Pinpoint the cell where the given text exists, returning its [X, Y] midpoint coordinate. 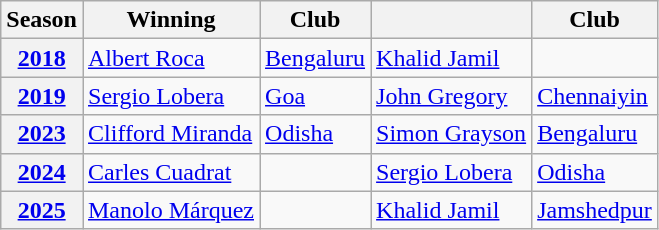
Chennaiyin [595, 96]
2018 [42, 58]
Carles Cuadrat [170, 172]
Albert Roca [170, 58]
John Gregory [452, 96]
Simon Grayson [452, 134]
Clifford Miranda [170, 134]
Manolo Márquez [170, 210]
Jamshedpur [595, 210]
2025 [42, 210]
Winning [170, 20]
2023 [42, 134]
2024 [42, 172]
2019 [42, 96]
Season [42, 20]
Goa [316, 96]
